Capture the cell that displays the provided text and extract its [x, y] central coordinate. 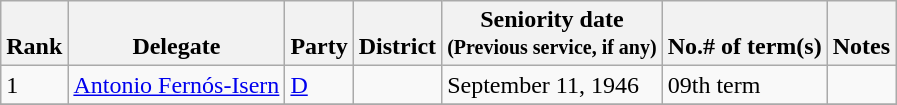
1 [34, 85]
District [397, 34]
09th term [744, 85]
Delegate [176, 34]
Party [319, 34]
No.# of term(s) [744, 34]
D [319, 85]
September 11, 1946 [552, 85]
Rank [34, 34]
Seniority date(Previous service, if any) [552, 34]
Antonio Fernós-Isern [176, 85]
Notes [861, 34]
